Determine the [X, Y] coordinate at the center of the cell enclosing the given text.  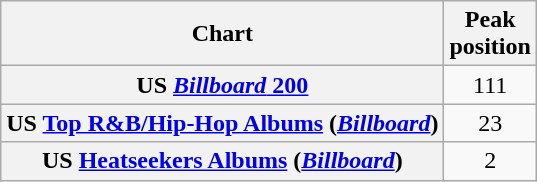
US Heatseekers Albums (Billboard) [222, 161]
US Top R&B/Hip-Hop Albums (Billboard) [222, 123]
23 [490, 123]
2 [490, 161]
Chart [222, 34]
US Billboard 200 [222, 85]
111 [490, 85]
Peakposition [490, 34]
